Detect which cell encompasses the target text, then output its [x, y] center coordinate. 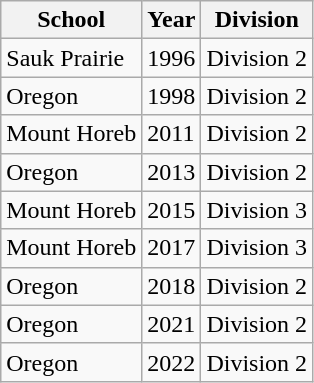
Year [172, 20]
2022 [172, 362]
School [72, 20]
Division [257, 20]
2015 [172, 210]
Sauk Prairie [72, 58]
2011 [172, 134]
1996 [172, 58]
1998 [172, 96]
2018 [172, 286]
2013 [172, 172]
2021 [172, 324]
2017 [172, 248]
